For the text-containing cell, return its midpoint in [X, Y] coordinate format. 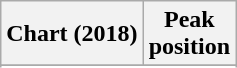
Chart (2018) [72, 34]
Peakposition [189, 34]
